Provide the (X, Y) coordinate of the cell's center where the given text is located.  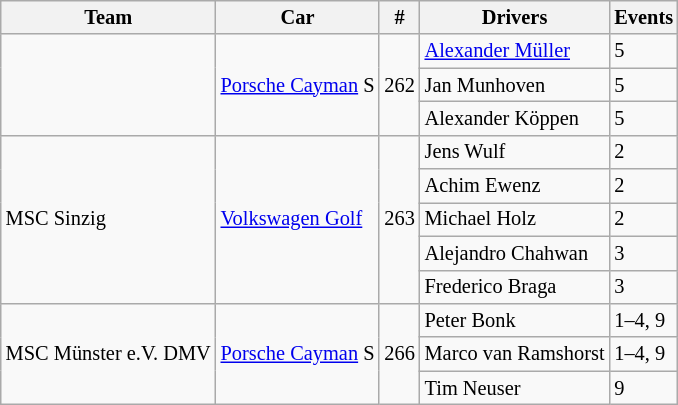
MSC Sinzig (108, 219)
Jens Wulf (515, 152)
Jan Munhoven (515, 85)
262 (399, 84)
Michael Holz (515, 219)
# (399, 17)
Achim Ewenz (515, 186)
Tim Neuser (515, 388)
Alexander Köppen (515, 118)
266 (399, 354)
Volkswagen Golf (298, 219)
263 (399, 219)
Car (298, 17)
Events (644, 17)
Team (108, 17)
Alejandro Chahwan (515, 253)
Drivers (515, 17)
Frederico Braga (515, 287)
Peter Bonk (515, 320)
Alexander Müller (515, 51)
9 (644, 388)
MSC Münster e.V. DMV (108, 354)
Marco van Ramshorst (515, 354)
